Capture the cell that displays the provided text and extract its (x, y) central coordinate. 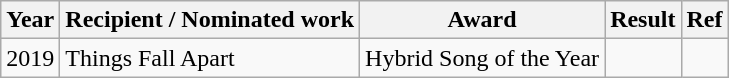
Recipient / Nominated work (210, 20)
2019 (30, 58)
Things Fall Apart (210, 58)
Hybrid Song of the Year (482, 58)
Ref (704, 20)
Award (482, 20)
Year (30, 20)
Result (643, 20)
